Capture the cell that displays the provided text and extract its [x, y] central coordinate. 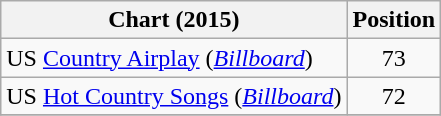
US Country Airplay (Billboard) [174, 58]
Chart (2015) [174, 20]
US Hot Country Songs (Billboard) [174, 96]
Position [394, 20]
72 [394, 96]
73 [394, 58]
